Find where the given text appears and provide that cell's center as (x, y) coordinate. 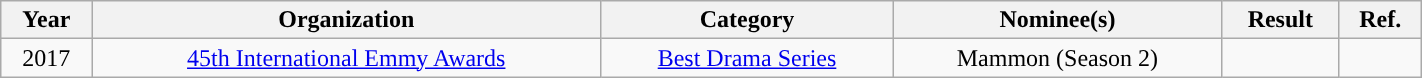
Best Drama Series (748, 58)
Year (46, 20)
Category (748, 20)
Ref. (1380, 20)
Organization (346, 20)
Result (1280, 20)
Nominee(s) (1057, 20)
Mammon (Season 2) (1057, 58)
2017 (46, 58)
45th International Emmy Awards (346, 58)
